Return the [X, Y] coordinate for the center point of the cell that contains the specified text.  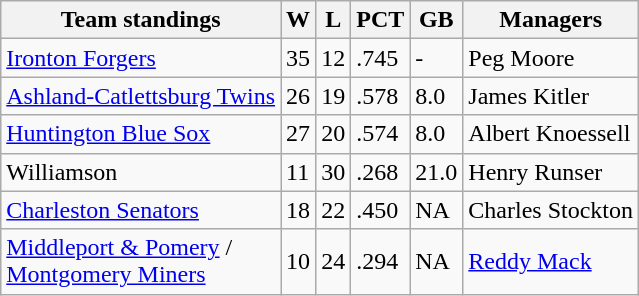
22 [334, 210]
30 [334, 172]
10 [298, 262]
Charles Stockton [551, 210]
.294 [380, 262]
35 [298, 58]
24 [334, 262]
W [298, 20]
27 [298, 134]
Huntington Blue Sox [141, 134]
.578 [380, 96]
PCT [380, 20]
Ashland-Catlettsburg Twins [141, 96]
Peg Moore [551, 58]
21.0 [436, 172]
Reddy Mack [551, 262]
.450 [380, 210]
GB [436, 20]
.574 [380, 134]
Middleport & Pomery /Montgomery Miners [141, 262]
Albert Knoessell [551, 134]
.745 [380, 58]
Ironton Forgers [141, 58]
Managers [551, 20]
- [436, 58]
19 [334, 96]
James Kitler [551, 96]
.268 [380, 172]
Henry Runser [551, 172]
18 [298, 210]
L [334, 20]
12 [334, 58]
26 [298, 96]
Team standings [141, 20]
Williamson [141, 172]
20 [334, 134]
Charleston Senators [141, 210]
11 [298, 172]
